Search for the cell housing the specified text and yield its [x, y] center coordinate. 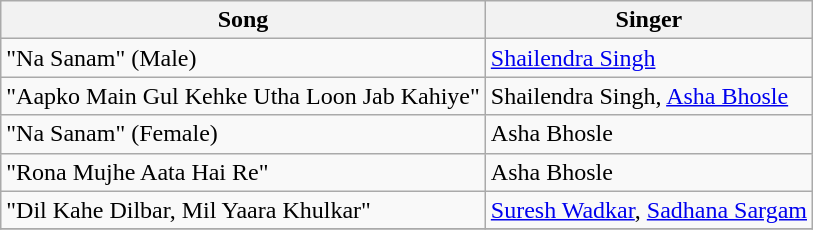
"Rona Mujhe Aata Hai Re" [244, 172]
Singer [648, 20]
Shailendra Singh [648, 58]
"Na Sanam" (Female) [244, 134]
Song [244, 20]
Suresh Wadkar, Sadhana Sargam [648, 210]
"Dil Kahe Dilbar, Mil Yaara Khulkar" [244, 210]
"Aapko Main Gul Kehke Utha Loon Jab Kahiye" [244, 96]
Shailendra Singh, Asha Bhosle [648, 96]
"Na Sanam" (Male) [244, 58]
